Pinpoint the cell where the given text exists, returning its [x, y] midpoint coordinate. 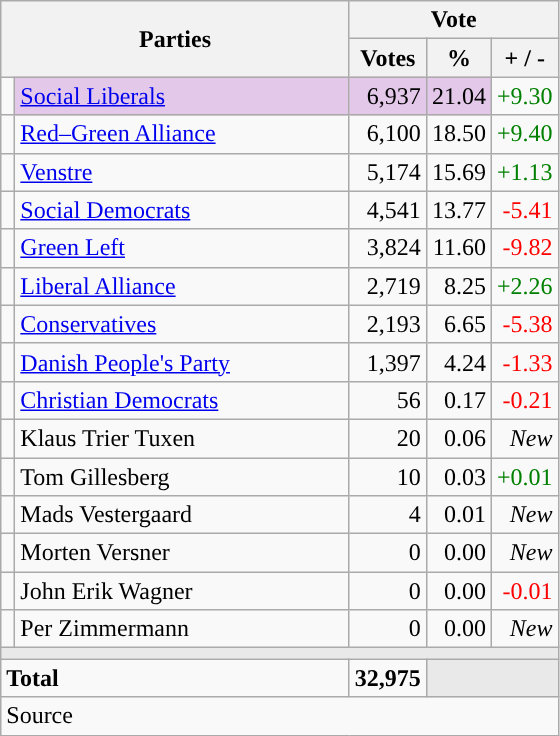
5,174 [388, 172]
-1.33 [524, 362]
4,541 [388, 210]
Liberal Alliance [182, 286]
Vote [454, 20]
Red–Green Alliance [182, 134]
Venstre [182, 172]
3,824 [388, 248]
John Erik Wagner [182, 591]
Total [176, 678]
0.03 [458, 477]
Parties [176, 39]
56 [388, 400]
0.17 [458, 400]
11.60 [458, 248]
-0.01 [524, 591]
6.65 [458, 324]
13.77 [458, 210]
4.24 [458, 362]
2,719 [388, 286]
-0.21 [524, 400]
8.25 [458, 286]
-9.82 [524, 248]
18.50 [458, 134]
6,100 [388, 134]
Christian Democrats [182, 400]
0.06 [458, 438]
Danish People's Party [182, 362]
+2.26 [524, 286]
Social Democrats [182, 210]
Conservatives [182, 324]
1,397 [388, 362]
Source [280, 716]
20 [388, 438]
+ / - [524, 58]
Votes [388, 58]
+0.01 [524, 477]
Per Zimmermann [182, 629]
Tom Gillesberg [182, 477]
15.69 [458, 172]
Green Left [182, 248]
+9.30 [524, 96]
6,937 [388, 96]
32,975 [388, 678]
Morten Versner [182, 553]
-5.41 [524, 210]
2,193 [388, 324]
0.01 [458, 515]
-5.38 [524, 324]
21.04 [458, 96]
4 [388, 515]
Social Liberals [182, 96]
% [458, 58]
+9.40 [524, 134]
10 [388, 477]
+1.13 [524, 172]
Klaus Trier Tuxen [182, 438]
Mads Vestergaard [182, 515]
